For the text-containing cell, return its midpoint in [x, y] coordinate format. 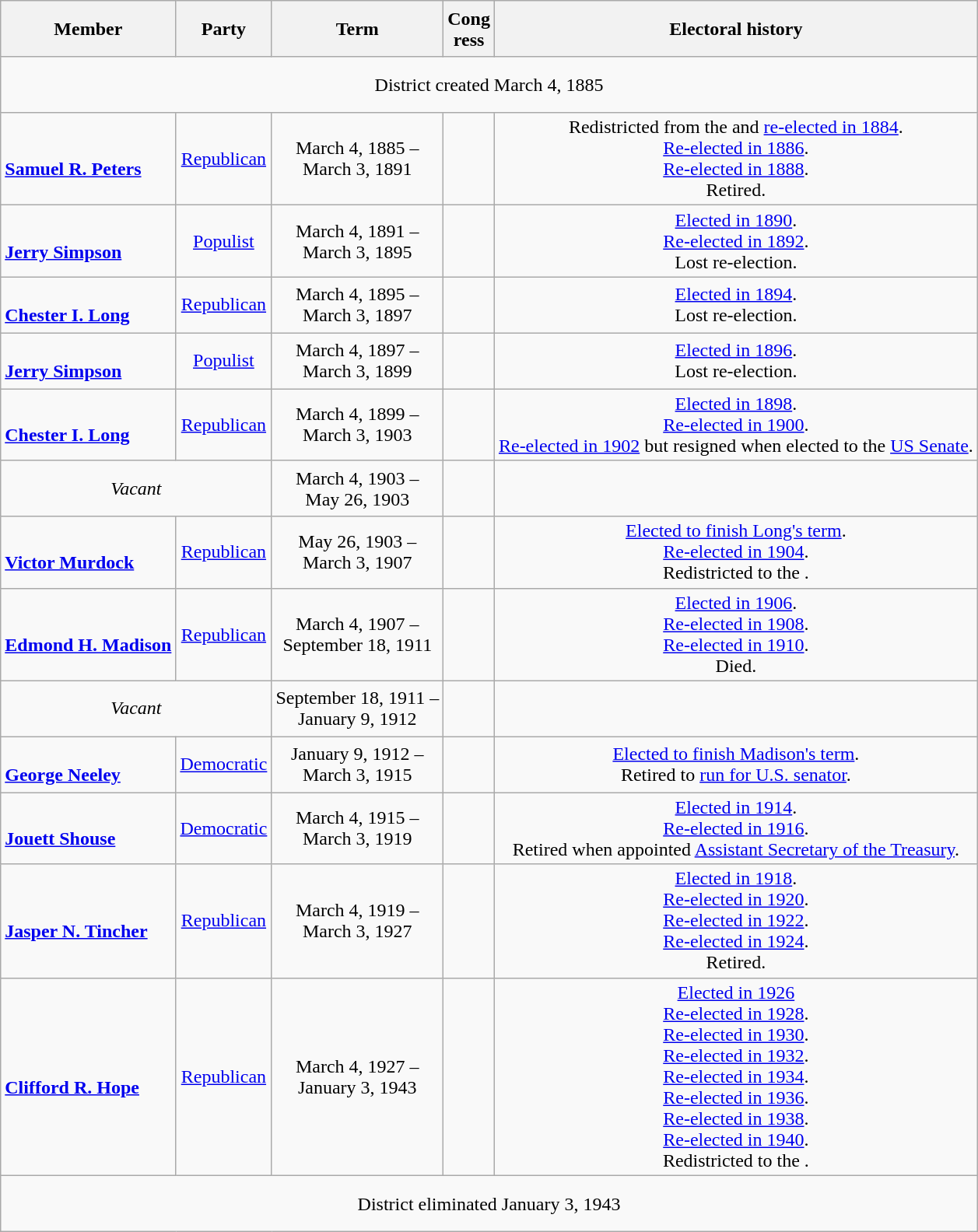
District created March 4, 1885 [489, 85]
Redistricted from the and re-elected in 1884.Re-elected in 1886.Re-elected in 1888.Retired. [736, 159]
January 9, 1912 –March 3, 1915 [358, 765]
Elected in 1898.Re-elected in 1900.Re-elected in 1902 but resigned when elected to the US Senate. [736, 425]
March 4, 1897 –March 3, 1899 [358, 361]
Jouett Shouse [89, 828]
Samuel R. Peters [89, 159]
Elected in 1896.Lost re-election. [736, 361]
Elected to finish Madison's term.Retired to run for U.S. senator. [736, 765]
Jasper N. Tincher [89, 921]
Elected in 1914.Re-elected in 1916.Retired when appointed Assistant Secretary of the Treasury. [736, 828]
March 4, 1919 –March 3, 1927 [358, 921]
March 4, 1885 –March 3, 1891 [358, 159]
Elected in 1918.Re-elected in 1920.Re-elected in 1922.Re-elected in 1924.Retired. [736, 921]
George Neeley [89, 765]
Elected in 1894.Lost re-election. [736, 305]
March 4, 1891 –March 3, 1895 [358, 241]
March 4, 1903 –May 26, 1903 [358, 488]
September 18, 1911 –January 9, 1912 [358, 709]
Elected in 1906.Re-elected in 1908.Re-elected in 1910.Died. [736, 635]
March 4, 1915 –March 3, 1919 [358, 828]
Elected in 1890.Re-elected in 1892.Lost re-election. [736, 241]
Victor Murdock [89, 552]
Elected to finish Long's term.Re-elected in 1904.Redistricted to the . [736, 552]
May 26, 1903 –March 3, 1907 [358, 552]
March 4, 1899 –March 3, 1903 [358, 425]
Term [358, 29]
March 4, 1907 –September 18, 1911 [358, 635]
Electoral history [736, 29]
March 4, 1927 –January 3, 1943 [358, 1076]
District eliminated January 3, 1943 [489, 1203]
Clifford R. Hope [89, 1076]
Edmond H. Madison [89, 635]
March 4, 1895 –March 3, 1897 [358, 305]
Party [224, 29]
Congress [469, 29]
Member [89, 29]
